Identify which cell holds the provided text, then report its [X, Y] central coordinate. 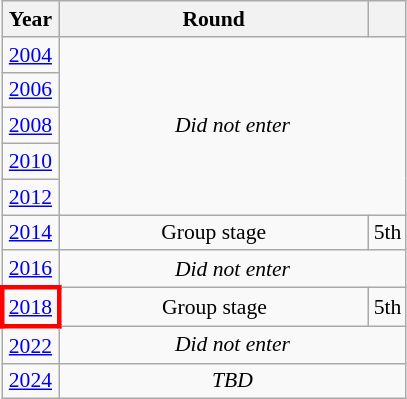
2008 [30, 126]
2014 [30, 233]
2006 [30, 90]
2010 [30, 162]
2004 [30, 55]
2012 [30, 197]
2022 [30, 344]
2024 [30, 381]
TBD [233, 381]
Year [30, 19]
2016 [30, 270]
2018 [30, 308]
Round [214, 19]
